Extract the (X, Y) coordinate from the center of the cell holding the provided text.  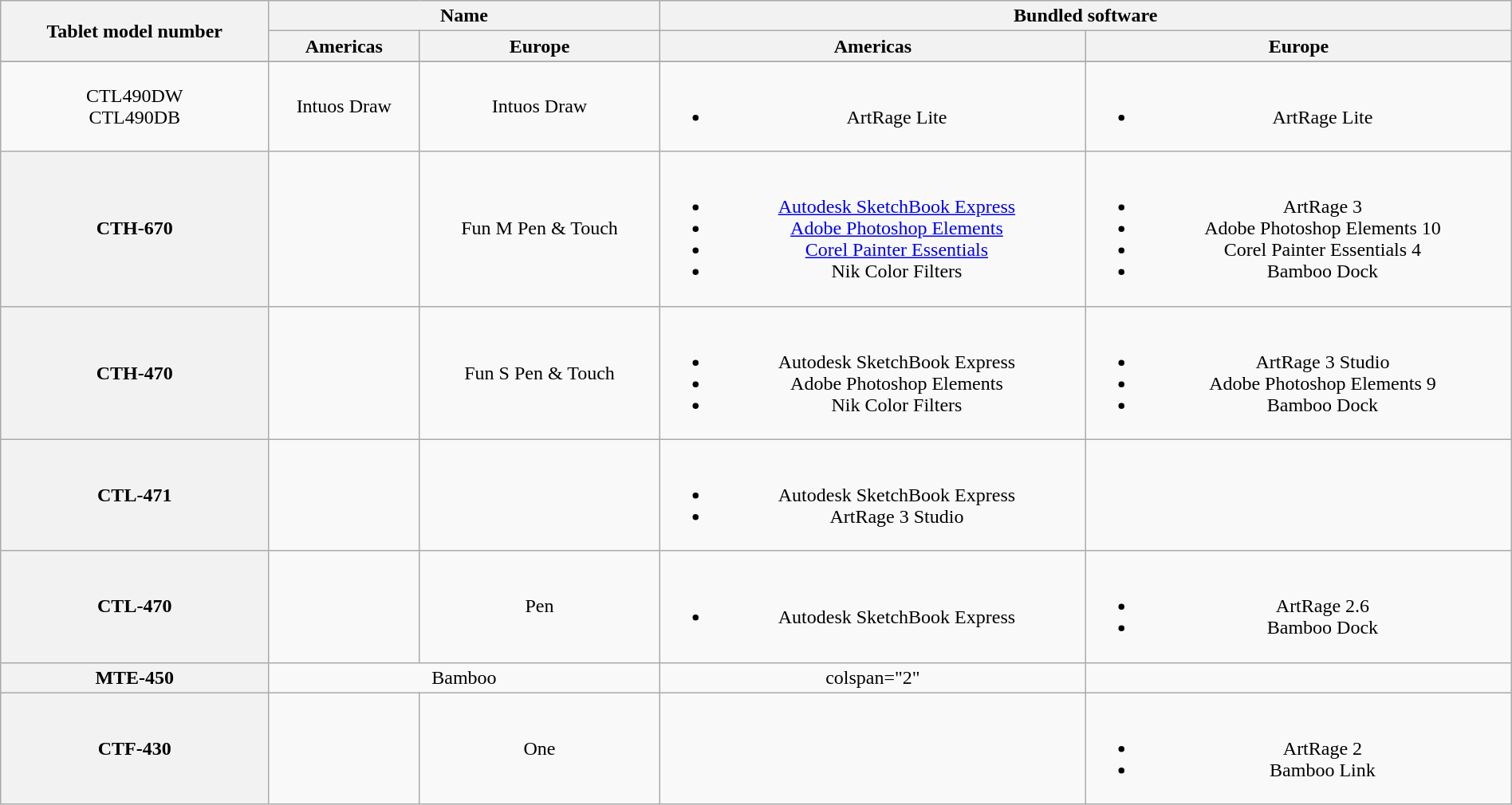
Fun M Pen & Touch (539, 229)
CTL-471 (135, 495)
Tablet model number (135, 31)
Autodesk SketchBook ExpressAdobe Photoshop ElementsCorel Painter EssentialsNik Color Filters (872, 229)
Pen (539, 607)
Autodesk SketchBook Express (872, 607)
Autodesk SketchBook ExpressAdobe Photoshop ElementsNik Color Filters (872, 373)
Fun S Pen & Touch (539, 373)
CTL-470 (135, 607)
Bundled software (1085, 16)
One (539, 748)
ArtRage 3Adobe Photoshop Elements 10Corel Painter Essentials 4Bamboo Dock (1299, 229)
Bamboo (464, 677)
Name (464, 16)
CTH-670 (135, 229)
CTL490DWCTL490DB (135, 107)
colspan="2" (872, 677)
MTE-450 (135, 677)
ArtRage 2Bamboo Link (1299, 748)
CTF-430 (135, 748)
ArtRage 2.6Bamboo Dock (1299, 607)
Autodesk SketchBook ExpressArtRage 3 Studio (872, 495)
CTH-470 (135, 373)
ArtRage 3 StudioAdobe Photoshop Elements 9Bamboo Dock (1299, 373)
